Search for the cell housing the specified text and yield its [X, Y] center coordinate. 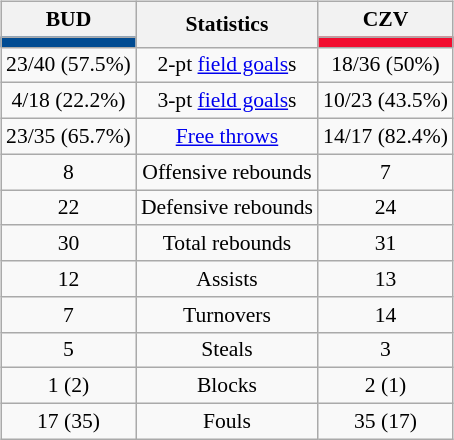
1 (2) [68, 386]
Assists [227, 279]
10/23 (43.5%) [386, 101]
23/35 (65.7%) [68, 136]
Free throws [227, 136]
Total rebounds [227, 243]
14 [386, 314]
5 [68, 350]
22 [68, 208]
Offensive rebounds [227, 172]
31 [386, 243]
14/17 (82.4%) [386, 136]
Defensive rebounds [227, 208]
23/40 (57.5%) [68, 65]
18/36 (50%) [386, 65]
2 (1) [386, 386]
24 [386, 208]
30 [68, 243]
Blocks [227, 386]
Steals [227, 350]
2-pt field goalss [227, 65]
Turnovers [227, 314]
13 [386, 279]
Fouls [227, 421]
3 [386, 350]
BUD [68, 19]
35 (17) [386, 421]
12 [68, 279]
Statistics [227, 24]
CZV [386, 19]
4/18 (22.2%) [68, 101]
8 [68, 172]
3-pt field goalss [227, 101]
17 (35) [68, 421]
